Find where the given text appears and provide that cell's center as (x, y) coordinate. 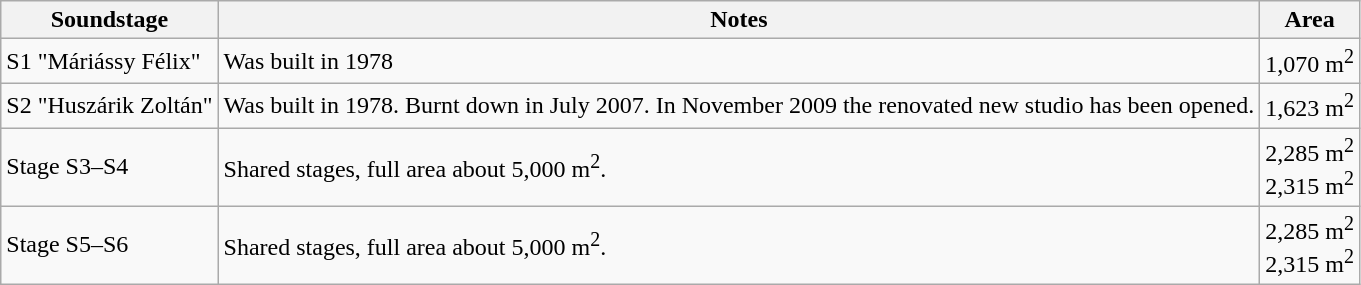
Stage S3–S4 (110, 167)
1,070 m2 (1310, 62)
Soundstage (110, 20)
Area (1310, 20)
Stage S5–S6 (110, 245)
Was built in 1978. Burnt down in July 2007. In November 2009 the renovated new studio has been opened. (739, 106)
S2 "Huszárik Zoltán" (110, 106)
S1 "Máriássy Félix" (110, 62)
Notes (739, 20)
Was built in 1978 (739, 62)
1,623 m2 (1310, 106)
